Detect which cell encompasses the target text, then output its [x, y] center coordinate. 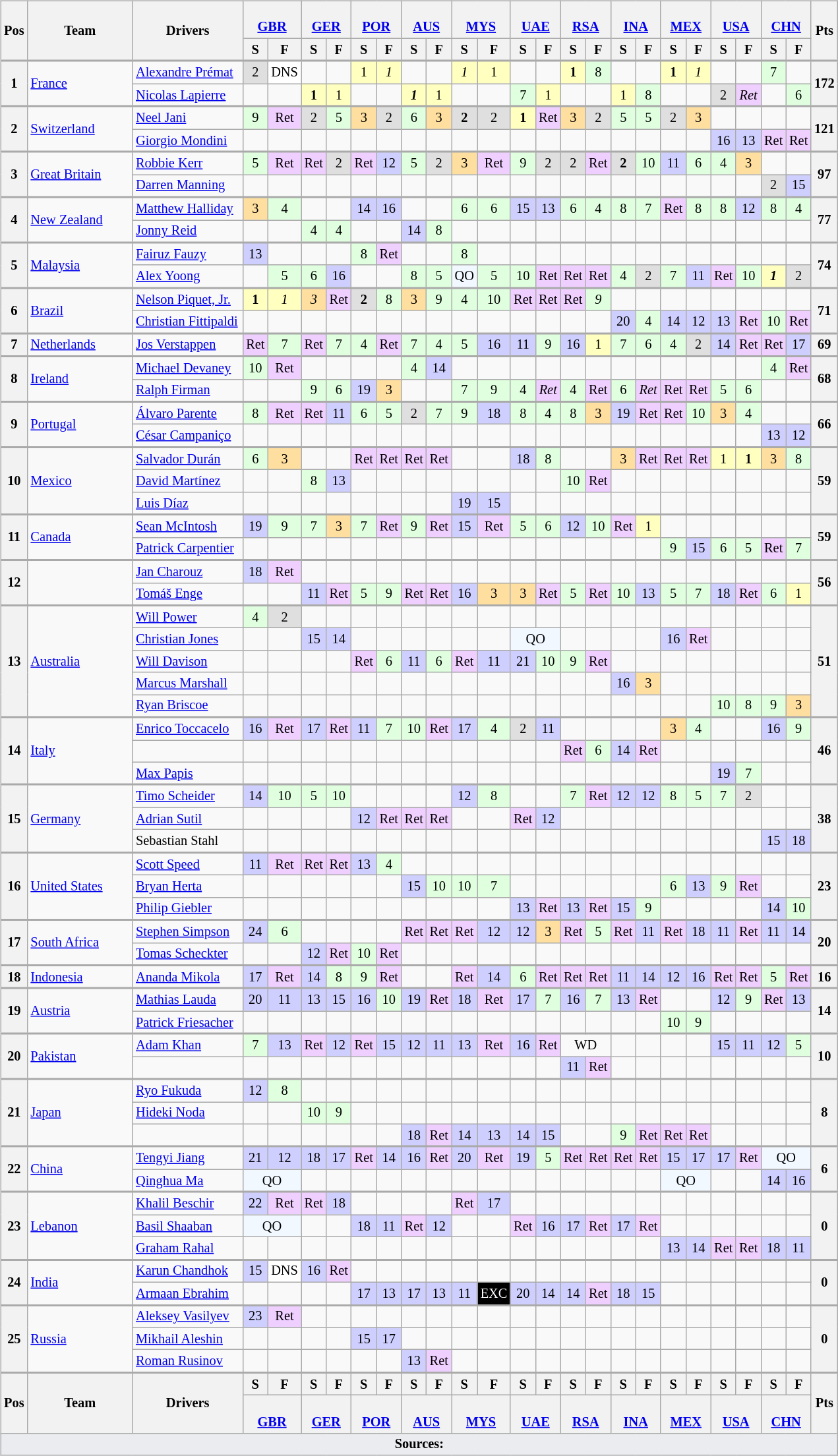
India [80, 1283]
Luis Díaz [187, 503]
Timo Scheider [187, 796]
Nelson Piquet, Jr. [187, 299]
46 [824, 751]
51 [824, 661]
Michael Devaney [187, 368]
Russia [80, 1339]
Ireland [80, 380]
Graham Rahal [187, 1248]
Ananda Mikola [187, 977]
Italy [80, 751]
Max Papis [187, 773]
Fairuz Fauzy [187, 254]
Ralph Firman [187, 390]
69 [824, 345]
74 [824, 265]
Great Britain [80, 174]
66 [824, 424]
Canada [80, 538]
WD [585, 1045]
Austria [80, 1011]
Qinghua Ma [187, 1180]
France [80, 84]
Robbie Kerr [187, 163]
Aleksey Vasilyev [187, 1316]
Mexico [80, 480]
Giorgio Mondini [187, 140]
Alexandre Prémat [187, 73]
Will Power [187, 616]
Álvaro Parente [187, 413]
Portugal [80, 424]
Roman Rusinov [187, 1361]
Japan [80, 1113]
Indonesia [80, 977]
Alex Yoong [187, 276]
25 [14, 1339]
Jan Charouz [187, 571]
77 [824, 220]
Stephen Simpson [187, 931]
172 [824, 84]
Ryan Briscoe [187, 706]
Hideki Noda [187, 1113]
Mikhail Aleshin [187, 1339]
Armaan Ebrahim [187, 1293]
César Campaniço [187, 436]
China [80, 1169]
New Zealand [80, 220]
Bryan Herta [187, 887]
Tomas Scheckter [187, 954]
Scott Speed [187, 863]
Christian Fittipaldi [187, 322]
Karun Chandhok [187, 1271]
Adam Khan [187, 1045]
Malaysia [80, 265]
Philip Giebler [187, 908]
Marcus Marshall [187, 684]
Patrick Carpentier [187, 548]
Matthew Halliday [187, 208]
David Martínez [187, 481]
Jos Verstappen [187, 345]
68 [824, 380]
Will Davison [187, 662]
Enrico Toccacelo [187, 728]
Lebanon [80, 1226]
Sebastian Stahl [187, 841]
Australia [80, 661]
Pakistan [80, 1056]
South Africa [80, 943]
Nicolas Lapierre [187, 95]
Adrian Sutil [187, 819]
Tomáš Enge [187, 594]
United States [80, 886]
121 [824, 129]
Jonny Reid [187, 231]
97 [824, 174]
Mathias Lauda [187, 1000]
Khalil Beschir [187, 1204]
Tengyi Jiang [187, 1158]
71 [824, 311]
Neel Jani [187, 118]
Basil Shaaban [187, 1226]
Salvador Durán [187, 458]
Patrick Friesacher [187, 1022]
Switzerland [80, 129]
56 [824, 583]
Sources: [419, 1444]
Netherlands [80, 345]
Brazil [80, 311]
Sean McIntosh [187, 526]
Germany [80, 819]
Darren Manning [187, 186]
Christian Jones [187, 639]
38 [824, 819]
EXC [494, 1293]
Ryo Fukuda [187, 1090]
